Capture the cell that displays the provided text and extract its (x, y) central coordinate. 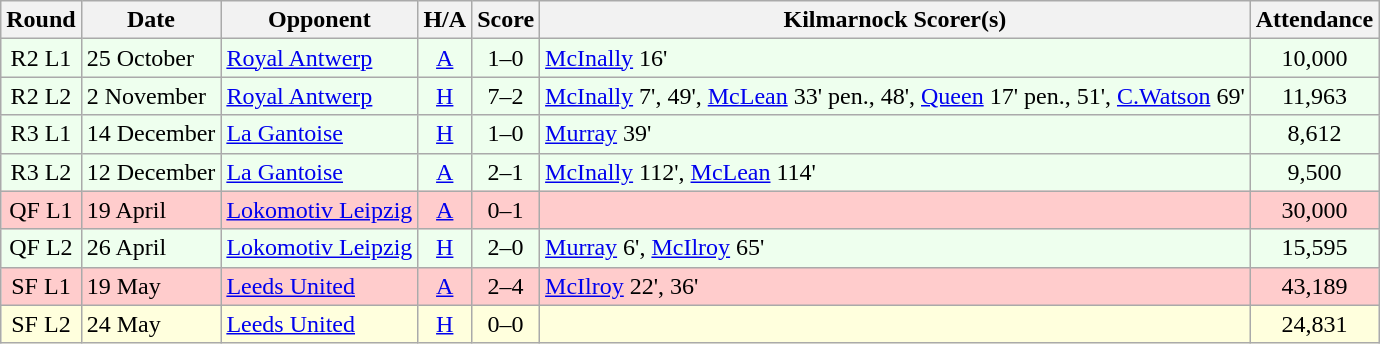
2 November (151, 96)
19 May (151, 286)
Round (41, 20)
2–1 (506, 172)
R3 L1 (41, 134)
QF L2 (41, 248)
0–1 (506, 210)
McInally 112', McLean 114' (896, 172)
Score (506, 20)
9,500 (1314, 172)
H/A (445, 20)
11,963 (1314, 96)
19 April (151, 210)
QF L1 (41, 210)
24 May (151, 324)
24,831 (1314, 324)
0–0 (506, 324)
10,000 (1314, 58)
2–4 (506, 286)
McIlroy 22', 36' (896, 286)
Murray 39' (896, 134)
25 October (151, 58)
McInally 16' (896, 58)
8,612 (1314, 134)
7–2 (506, 96)
R2 L2 (41, 96)
43,189 (1314, 286)
12 December (151, 172)
SF L1 (41, 286)
15,595 (1314, 248)
Date (151, 20)
R2 L1 (41, 58)
McInally 7', 49', McLean 33' pen., 48', Queen 17' pen., 51', C.Watson 69' (896, 96)
14 December (151, 134)
R3 L2 (41, 172)
Kilmarnock Scorer(s) (896, 20)
30,000 (1314, 210)
2–0 (506, 248)
Murray 6', McIlroy 65' (896, 248)
26 April (151, 248)
Attendance (1314, 20)
Opponent (320, 20)
SF L2 (41, 324)
